Scan for the cell matching the given text and deliver its (X, Y) coordinate at center. 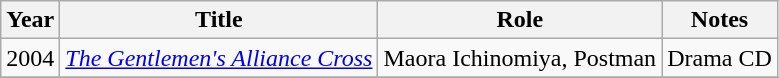
Drama CD (720, 58)
Role (520, 20)
Year (30, 20)
Notes (720, 20)
Maora Ichinomiya, Postman (520, 58)
Title (219, 20)
The Gentlemen's Alliance Cross (219, 58)
2004 (30, 58)
